Pinpoint the cell where the given text exists, returning its [X, Y] midpoint coordinate. 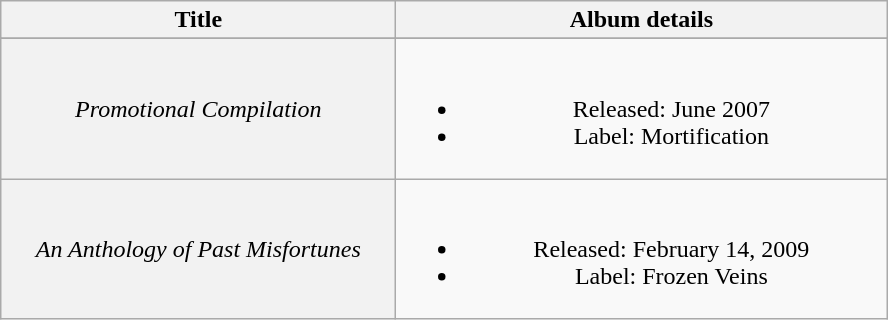
Album details [642, 20]
An Anthology of Past Misfortunes [198, 249]
Promotional Compilation [198, 109]
Released: June 2007Label: Mortification [642, 109]
Released: February 14, 2009Label: Frozen Veins [642, 249]
Title [198, 20]
